From the cell containing the given text, extract its center point as [X, Y] coordinate. 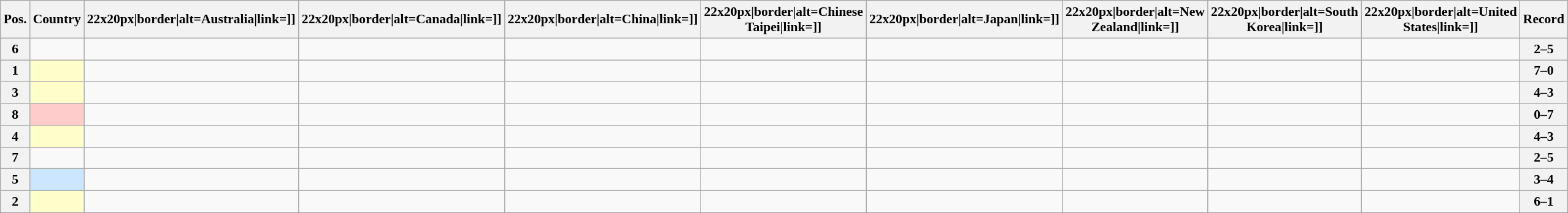
22x20px|border|alt=Chinese Taipei|link=]] [783, 20]
22x20px|border|alt=Australia|link=]] [191, 20]
5 [15, 180]
22x20px|border|alt=Japan|link=]] [964, 20]
7 [15, 158]
Record [1543, 20]
3–4 [1543, 180]
3 [15, 93]
0–7 [1543, 114]
4 [15, 136]
22x20px|border|alt=China|link=]] [602, 20]
8 [15, 114]
6 [15, 49]
22x20px|border|alt=United States|link=]] [1440, 20]
22x20px|border|alt=South Korea|link=]] [1285, 20]
22x20px|border|alt=New Zealand|link=]] [1135, 20]
22x20px|border|alt=Canada|link=]] [402, 20]
Pos. [15, 20]
Country [57, 20]
2 [15, 202]
6–1 [1543, 202]
7–0 [1543, 71]
1 [15, 71]
